Pinpoint the cell where the given text exists, returning its [X, Y] midpoint coordinate. 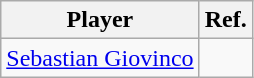
Player [100, 20]
Ref. [226, 20]
Sebastian Giovinco [100, 58]
